Provide the (x, y) coordinate of the cell's center where the given text is located.  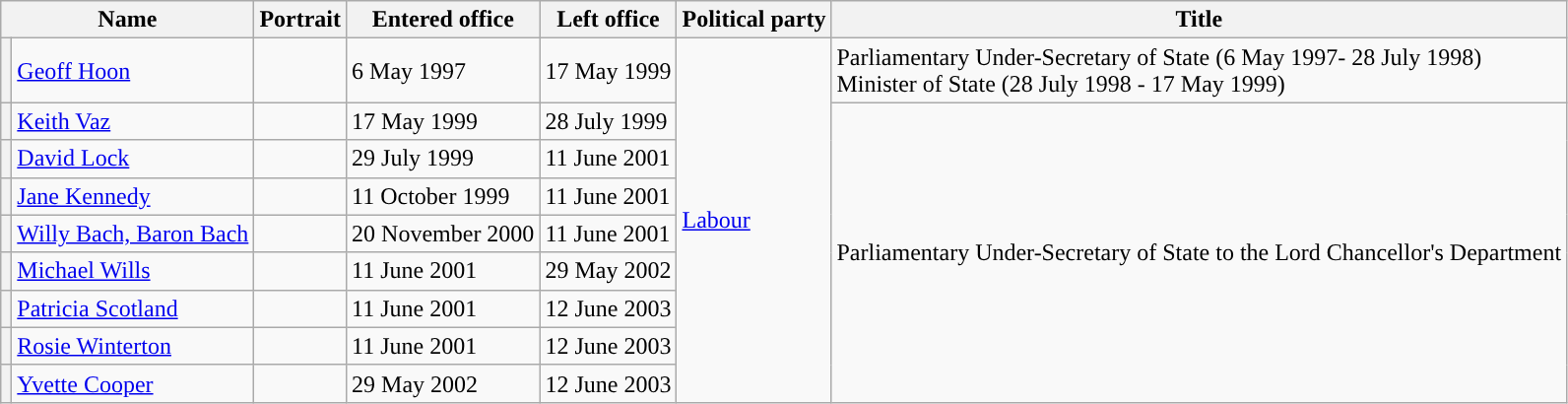
Left office (609, 20)
Parliamentary Under-Secretary of State (6 May 1997- 28 July 1998)Minister of State (28 July 1998 - 17 May 1999) (1200, 71)
Name (128, 20)
Willy Bach, Baron Bach (133, 234)
Parliamentary Under-Secretary of State to the Lord Chancellor's Department (1200, 252)
11 October 1999 (443, 196)
Jane Kennedy (133, 196)
Michael Wills (133, 271)
6 May 1997 (443, 71)
Geoff Hoon (133, 71)
Yvette Cooper (133, 383)
Rosie Winterton (133, 346)
Portrait (300, 20)
29 July 1999 (443, 159)
Political party (754, 20)
Labour (754, 221)
Keith Vaz (133, 121)
Entered office (443, 20)
20 November 2000 (443, 234)
Patricia Scotland (133, 308)
Title (1200, 20)
28 July 1999 (609, 121)
David Lock (133, 159)
